Output the (x, y) coordinate of the center of the cell containing the given text.  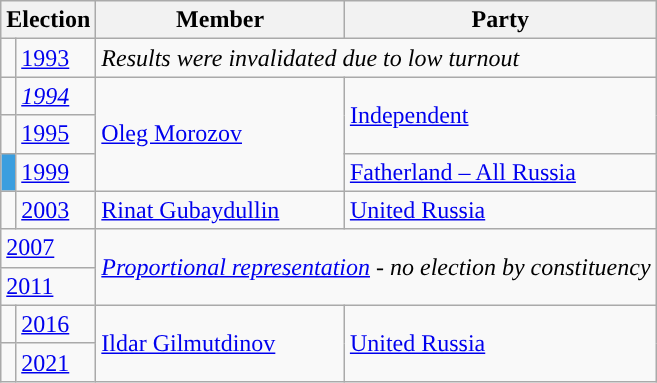
1994 (56, 96)
1995 (56, 134)
2021 (56, 362)
Proportional representation - no election by constituency (376, 267)
2011 (48, 286)
1993 (56, 58)
Rinat Gubaydullin (220, 210)
Results were invalidated due to low turnout (376, 58)
Independent (500, 115)
Election (48, 20)
2003 (56, 210)
Fatherland – All Russia (500, 172)
1999 (56, 172)
2007 (48, 248)
Member (220, 20)
Party (500, 20)
Ildar Gilmutdinov (220, 343)
2016 (56, 324)
Oleg Morozov (220, 134)
